Determine the (x, y) coordinate at the center of the cell enclosing the given text.  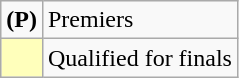
Qualified for finals (140, 58)
(P) (22, 20)
Premiers (140, 20)
